Find where the given text appears and provide that cell's center as (x, y) coordinate. 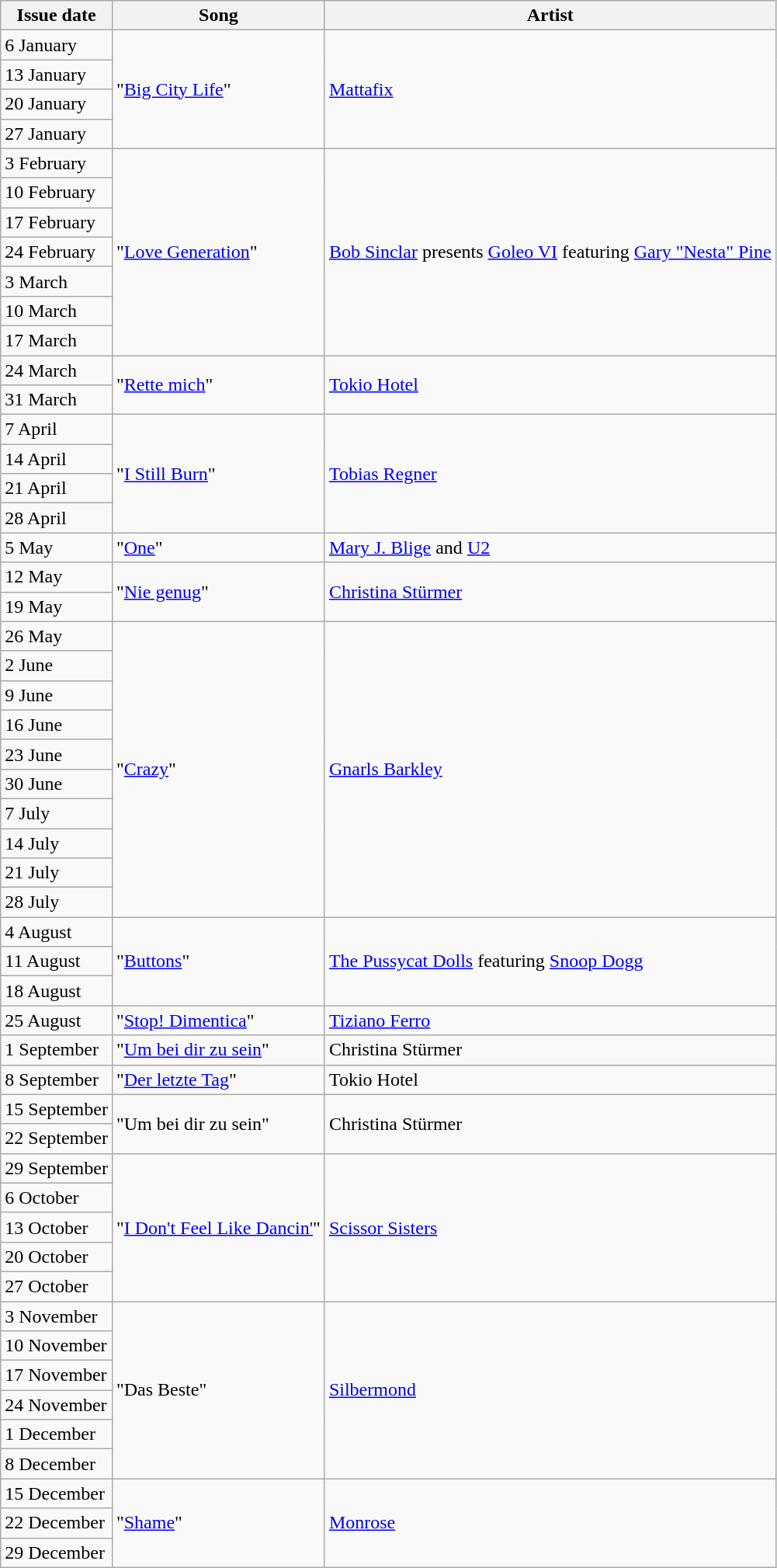
"One" (218, 548)
14 April (57, 459)
"Rette mich" (218, 385)
19 May (57, 607)
Mary J. Blige and U2 (550, 548)
16 June (57, 725)
"Buttons" (218, 961)
28 July (57, 902)
Bob Sinclar presents Goleo VI featuring Gary "Nesta" Pine (550, 252)
10 November (57, 1346)
24 November (57, 1405)
26 May (57, 636)
12 May (57, 577)
27 October (57, 1286)
Tiziano Ferro (550, 1020)
Scissor Sisters (550, 1227)
15 September (57, 1109)
Gnarls Barkley (550, 769)
29 December (57, 1552)
22 September (57, 1139)
Artist (550, 16)
6 October (57, 1198)
Issue date (57, 16)
Tobias Regner (550, 474)
20 October (57, 1257)
27 January (57, 134)
21 July (57, 873)
"Nie genug" (218, 592)
1 December (57, 1434)
17 November (57, 1375)
17 February (57, 222)
8 December (57, 1464)
"Stop! Dimentica" (218, 1020)
3 February (57, 163)
20 January (57, 104)
2 June (57, 666)
"Crazy" (218, 769)
10 February (57, 193)
24 March (57, 370)
31 March (57, 400)
3 November (57, 1316)
22 December (57, 1523)
14 July (57, 843)
Mattafix (550, 89)
9 June (57, 695)
23 June (57, 754)
28 April (57, 518)
The Pussycat Dolls featuring Snoop Dogg (550, 961)
10 March (57, 311)
4 August (57, 932)
30 June (57, 784)
11 August (57, 961)
5 May (57, 548)
"Das Beste" (218, 1390)
13 October (57, 1227)
18 August (57, 991)
7 April (57, 429)
"Shame" (218, 1523)
3 March (57, 281)
1 September (57, 1050)
Monrose (550, 1523)
6 January (57, 45)
25 August (57, 1020)
24 February (57, 252)
7 July (57, 813)
Silbermond (550, 1390)
"Big City Life" (218, 89)
13 January (57, 75)
"Love Generation" (218, 252)
"I Still Burn" (218, 474)
"I Don't Feel Like Dancin'" (218, 1227)
15 December (57, 1493)
17 March (57, 340)
21 April (57, 488)
Song (218, 16)
"Der letzte Tag" (218, 1080)
8 September (57, 1080)
29 September (57, 1168)
